Scan for the cell matching the given text and deliver its (x, y) coordinate at center. 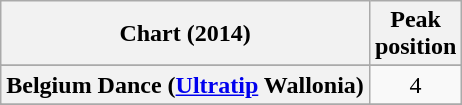
Belgium Dance (Ultratip Wallonia) (186, 85)
Chart (2014) (186, 34)
4 (415, 85)
Peakposition (415, 34)
